Output the [X, Y] coordinate of the center of the cell containing the given text.  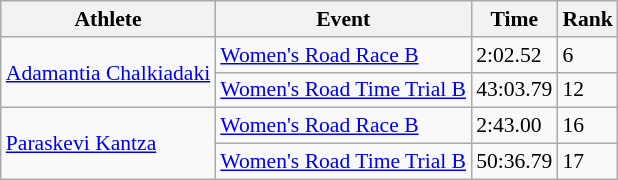
Paraskevi Kantza [108, 144]
2:02.52 [514, 55]
Adamantia Chalkiadaki [108, 72]
43:03.79 [514, 90]
Event [343, 19]
6 [588, 55]
12 [588, 90]
Athlete [108, 19]
16 [588, 126]
17 [588, 162]
2:43.00 [514, 126]
Rank [588, 19]
Time [514, 19]
50:36.79 [514, 162]
